Provide the [x, y] coordinate of the cell's center where the given text is located.  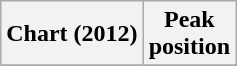
Chart (2012) [72, 34]
Peakposition [189, 34]
